Capture the cell that displays the provided text and extract its [x, y] central coordinate. 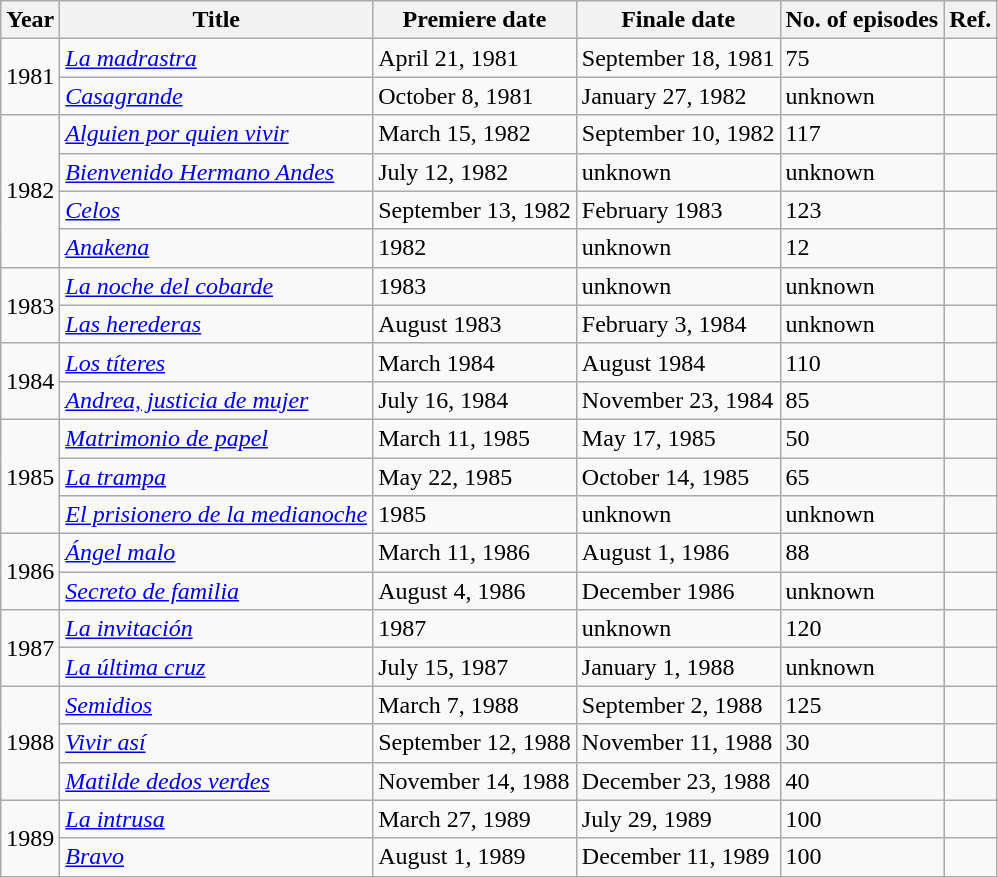
La madrastra [216, 58]
1984 [30, 381]
July 15, 1987 [475, 667]
March 11, 1985 [475, 438]
July 29, 1989 [678, 819]
August 1, 1989 [475, 857]
Ref. [970, 20]
1988 [30, 743]
November 23, 1984 [678, 400]
April 21, 1981 [475, 58]
July 12, 1982 [475, 172]
Secreto de familia [216, 591]
Vivir así [216, 743]
El prisionero de la medianoche [216, 515]
July 16, 1984 [475, 400]
February 3, 1984 [678, 324]
1986 [30, 572]
August 1, 1986 [678, 553]
Andrea, justicia de mujer [216, 400]
May 22, 1985 [475, 477]
January 27, 1982 [678, 96]
75 [862, 58]
Premiere date [475, 20]
Matrimonio de papel [216, 438]
40 [862, 781]
Title [216, 20]
Casagrande [216, 96]
Las herederas [216, 324]
12 [862, 248]
August 1984 [678, 362]
123 [862, 210]
November 14, 1988 [475, 781]
September 10, 1982 [678, 134]
30 [862, 743]
Bienvenido Hermano Andes [216, 172]
November 11, 1988 [678, 743]
117 [862, 134]
La noche del cobarde [216, 286]
85 [862, 400]
Matilde dedos verdes [216, 781]
Semidios [216, 705]
September 13, 1982 [475, 210]
Los títeres [216, 362]
December 1986 [678, 591]
120 [862, 629]
1989 [30, 838]
La última cruz [216, 667]
No. of episodes [862, 20]
Alguien por quien vivir [216, 134]
December 11, 1989 [678, 857]
50 [862, 438]
Finale date [678, 20]
Bravo [216, 857]
September 18, 1981 [678, 58]
Year [30, 20]
La intrusa [216, 819]
Ángel malo [216, 553]
65 [862, 477]
March 11, 1986 [475, 553]
La trampa [216, 477]
February 1983 [678, 210]
January 1, 1988 [678, 667]
August 1983 [475, 324]
March 15, 1982 [475, 134]
88 [862, 553]
1981 [30, 77]
March 7, 1988 [475, 705]
May 17, 1985 [678, 438]
August 4, 1986 [475, 591]
October 8, 1981 [475, 96]
October 14, 1985 [678, 477]
March 27, 1989 [475, 819]
Celos [216, 210]
September 2, 1988 [678, 705]
September 12, 1988 [475, 743]
March 1984 [475, 362]
December 23, 1988 [678, 781]
125 [862, 705]
La invitación [216, 629]
Anakena [216, 248]
110 [862, 362]
